Pinpoint the cell where the given text exists, returning its [x, y] midpoint coordinate. 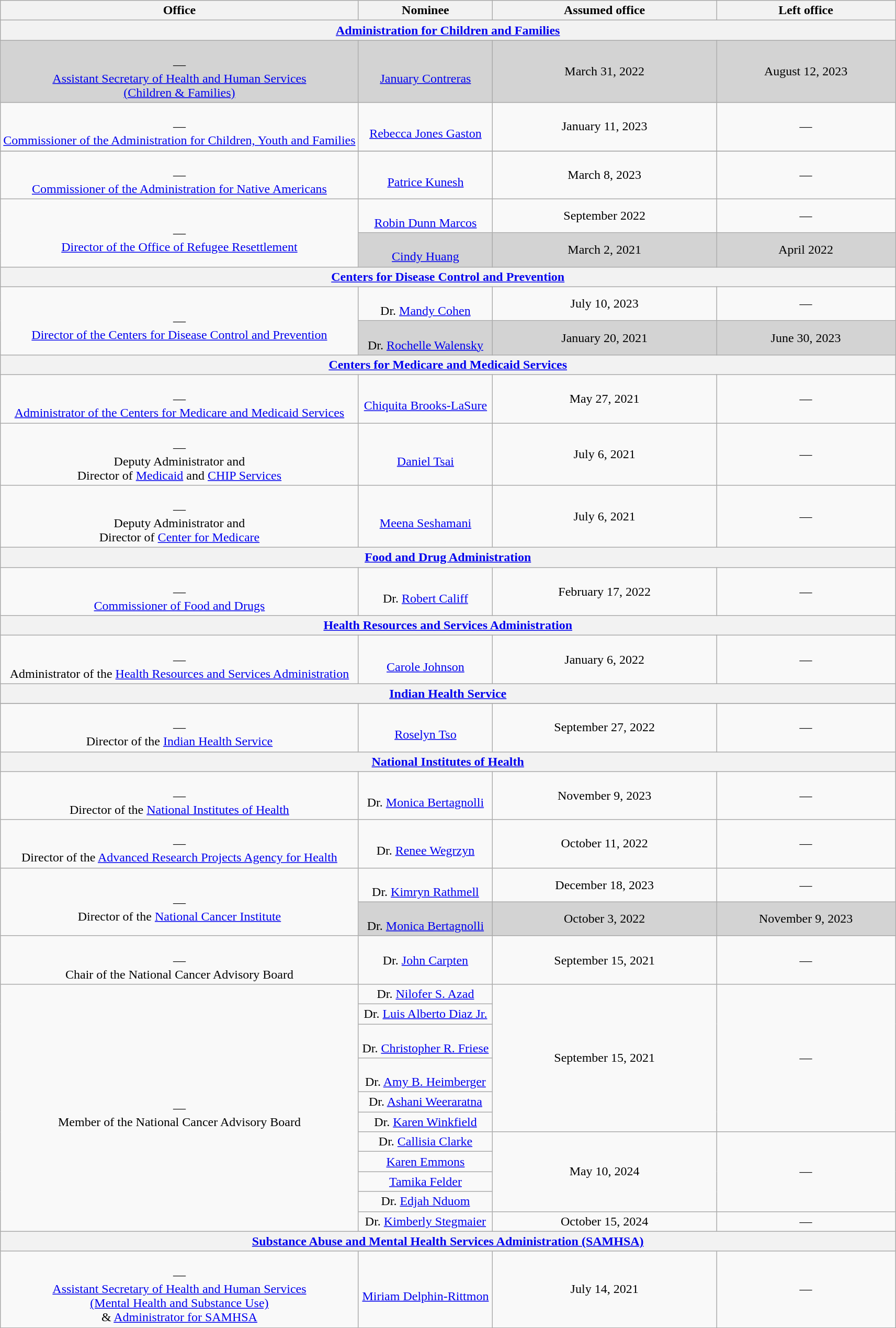
Rebecca Jones Gaston [426, 127]
Substance Abuse and Mental Health Services Administration (SAMHSA) [448, 1241]
—Director of the Advanced Research Projects Agency for Health [179, 844]
—Director of the Indian Health Service [179, 728]
Dr. Ashani Weeraratna [426, 1102]
Carole Johnson [426, 660]
April 2022 [806, 250]
Dr. Kimryn Rathmell [426, 885]
—Administrator of the Centers for Medicare and Medicaid Services [179, 399]
Chiquita Brooks-LaSure [426, 399]
Patrice Kunesh [426, 175]
—Assistant Secretary of Health and Human Services(Mental Health and Substance Use)& Administrator for SAMHSA [179, 1289]
—Commissioner of the Administration for Native Americans [179, 175]
Daniel Tsai [426, 454]
January Contreras [426, 71]
—Director of the National Cancer Institute [179, 902]
Centers for Medicare and Medicaid Services [448, 365]
—Chair of the National Cancer Advisory Board [179, 960]
Nominee [426, 10]
August 12, 2023 [806, 71]
Cindy Huang [426, 250]
March 31, 2022 [605, 71]
Centers for Disease Control and Prevention [448, 277]
Dr. Kimberly Stegmaier [426, 1221]
—Commissioner of the Administration for Children, Youth and Families [179, 127]
Dr. Rochelle Walensky [426, 338]
Meena Seshamani [426, 517]
October 11, 2022 [605, 844]
Office [179, 10]
July 14, 2021 [605, 1289]
Dr. Nilofer S. Azad [426, 994]
Miriam Delphin-Rittmon [426, 1289]
—Assistant Secretary of Health and Human Services(Children & Families) [179, 71]
—Deputy Administrator and Director of Medicaid and CHIP Services [179, 454]
Administration for Children and Families [448, 30]
—Director of the National Institutes of Health [179, 796]
January 20, 2021 [605, 338]
February 17, 2022 [605, 592]
Health Resources and Services Administration [448, 626]
—Deputy Administrator andDirector of Center for Medicare [179, 517]
January 6, 2022 [605, 660]
—Director of the Centers for Disease Control and Prevention [179, 321]
October 15, 2024 [605, 1221]
Dr. Callisia Clarke [426, 1142]
June 30, 2023 [806, 338]
March 2, 2021 [605, 250]
Indian Health Service [448, 694]
Karen Emmons [426, 1162]
Dr. Mandy Cohen [426, 303]
Dr. Edjah Nduom [426, 1201]
Dr. Christopher R. Friese [426, 1041]
January 11, 2023 [605, 127]
May 27, 2021 [605, 399]
Dr. Renee Wegrzyn [426, 844]
—Director of the Office of Refugee Resettlement [179, 233]
Tamika Felder [426, 1182]
Dr. Luis Alberto Diaz Jr. [426, 1014]
National Institutes of Health [448, 762]
Left office [806, 10]
Dr. Karen Winkfield [426, 1122]
September 2022 [605, 215]
September 27, 2022 [605, 728]
Dr. John Carpten [426, 960]
—Member of the National Cancer Advisory Board [179, 1108]
—Commissioner of Food and Drugs [179, 592]
July 10, 2023 [605, 303]
October 3, 2022 [605, 918]
Assumed office [605, 10]
Food and Drug Administration [448, 558]
Dr. Amy B. Heimberger [426, 1075]
Robin Dunn Marcos [426, 215]
Dr. Robert Califf [426, 592]
Roselyn Tso [426, 728]
March 8, 2023 [605, 175]
—Administrator of the Health Resources and Services Administration [179, 660]
May 10, 2024 [605, 1172]
December 18, 2023 [605, 885]
